Locate the cell with the specified text and output its [x, y] center coordinate. 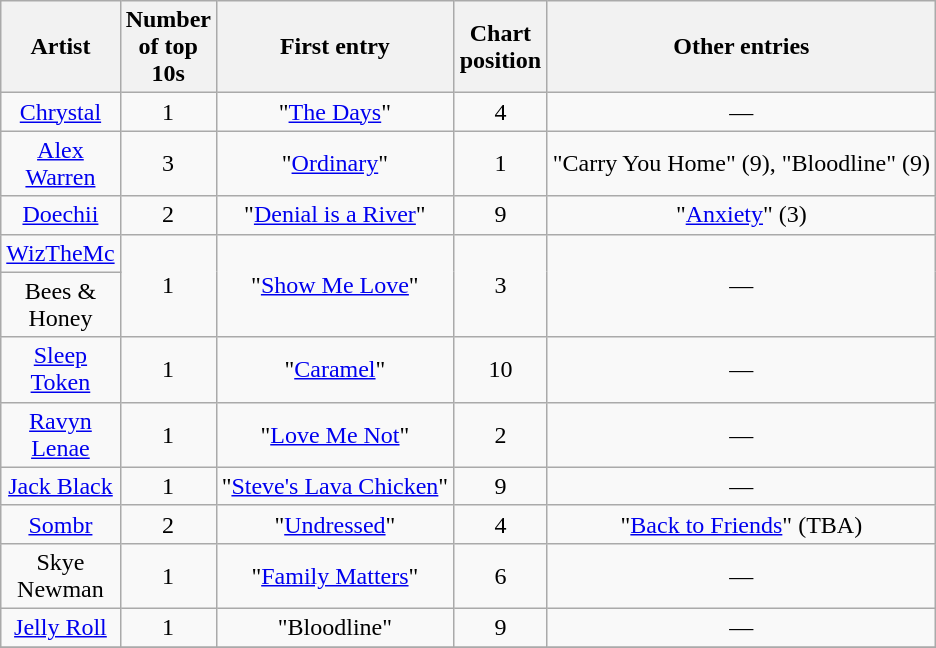
"The Days" [335, 112]
Artist [60, 47]
Jelly Roll [60, 627]
First entry [335, 47]
"Back to Friends" (TBA) [741, 524]
Number of top 10s [168, 47]
"Show Me Love" [335, 286]
Jack Black [60, 486]
Chart position [501, 47]
"Family Matters" [335, 576]
Chrystal [60, 112]
Alex Warren [60, 164]
"Caramel" [335, 370]
"Carry You Home" (9), "Bloodline" (9) [741, 164]
Sombr [60, 524]
6 [501, 576]
"Bloodline" [335, 627]
"Denial is a River" [335, 215]
"Steve's Lava Chicken" [335, 486]
Other entries [741, 47]
WizTheMc [60, 253]
"Ordinary" [335, 164]
Doechii [60, 215]
Skye Newman [60, 576]
"Love Me Not" [335, 434]
Ravyn Lenae [60, 434]
10 [501, 370]
"Undressed" [335, 524]
Bees & Honey [60, 304]
"Anxiety" (3) [741, 215]
Sleep Token [60, 370]
